Determine the [x, y] coordinate at the center of the cell enclosing the given text.  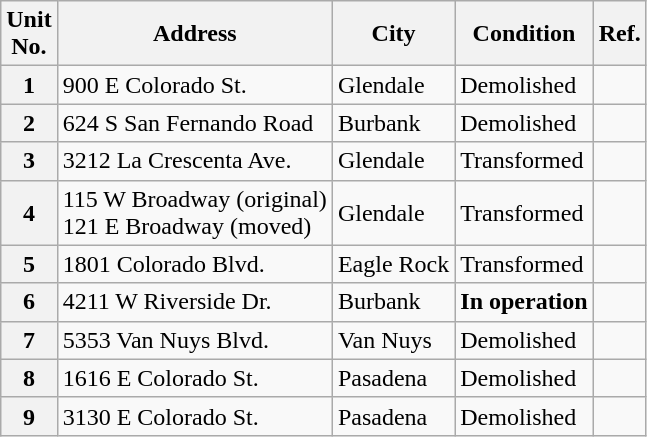
9 [29, 416]
2 [29, 123]
Van Nuys [393, 340]
8 [29, 378]
1616 E Colorado St. [194, 378]
Eagle Rock [393, 264]
1 [29, 85]
City [393, 34]
Ref. [620, 34]
5353 Van Nuys Blvd. [194, 340]
Condition [524, 34]
5 [29, 264]
In operation [524, 302]
6 [29, 302]
3130 E Colorado St. [194, 416]
3 [29, 161]
7 [29, 340]
Address [194, 34]
115 W Broadway (original)121 E Broadway (moved) [194, 212]
3212 La Crescenta Ave. [194, 161]
900 E Colorado St. [194, 85]
1801 Colorado Blvd. [194, 264]
UnitNo. [29, 34]
4 [29, 212]
4211 W Riverside Dr. [194, 302]
624 S San Fernando Road [194, 123]
